Determine the (X, Y) coordinate at the center of the cell enclosing the given text.  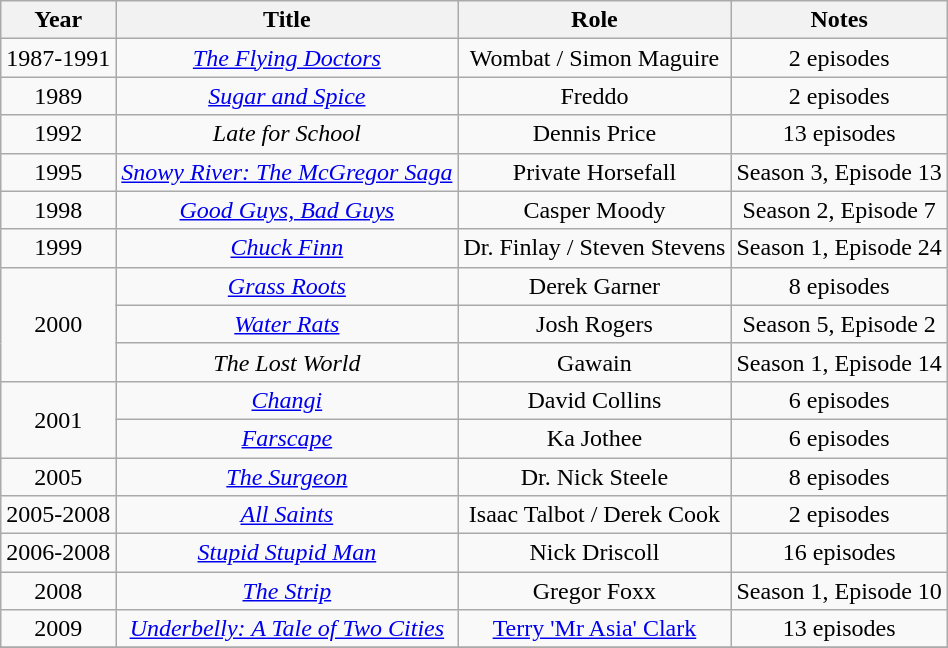
Stupid Stupid Man (287, 553)
The Flying Doctors (287, 58)
2005-2008 (58, 515)
Ka Jothee (594, 438)
Isaac Talbot / Derek Cook (594, 515)
1987-1991 (58, 58)
Season 1, Episode 10 (839, 591)
Dennis Price (594, 134)
2005 (58, 477)
Casper Moody (594, 210)
Farscape (287, 438)
Changi (287, 400)
Terry 'Mr Asia' Clark (594, 629)
The Lost World (287, 362)
Snowy River: The McGregor Saga (287, 172)
Gawain (594, 362)
Title (287, 20)
Water Rats (287, 324)
Season 1, Episode 14 (839, 362)
2009 (58, 629)
Underbelly: A Tale of Two Cities (287, 629)
Late for School (287, 134)
The Surgeon (287, 477)
1995 (58, 172)
Dr. Nick Steele (594, 477)
David Collins (594, 400)
1992 (58, 134)
Freddo (594, 96)
Season 2, Episode 7 (839, 210)
Sugar and Spice (287, 96)
1989 (58, 96)
2006-2008 (58, 553)
Season 5, Episode 2 (839, 324)
Good Guys, Bad Guys (287, 210)
Chuck Finn (287, 248)
2008 (58, 591)
Notes (839, 20)
1998 (58, 210)
Grass Roots (287, 286)
16 episodes (839, 553)
Dr. Finlay / Steven Stevens (594, 248)
Derek Garner (594, 286)
2001 (58, 419)
All Saints (287, 515)
The Strip (287, 591)
Season 3, Episode 13 (839, 172)
Private Horsefall (594, 172)
Nick Driscoll (594, 553)
2000 (58, 324)
Wombat / Simon Maguire (594, 58)
Josh Rogers (594, 324)
Gregor Foxx (594, 591)
Year (58, 20)
Role (594, 20)
Season 1, Episode 24 (839, 248)
1999 (58, 248)
